Pinpoint the cell where the given text exists, returning its [x, y] midpoint coordinate. 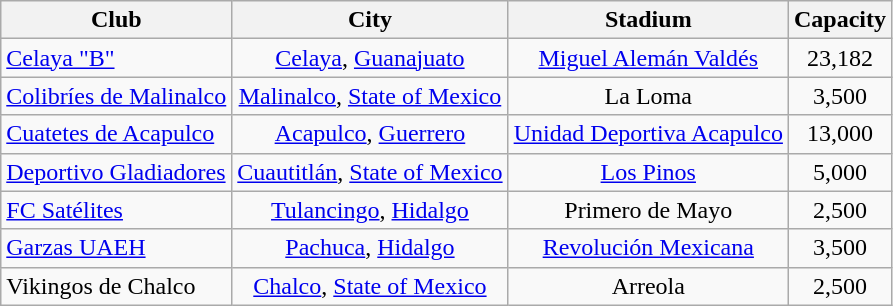
13,000 [840, 134]
Revolución Mexicana [648, 248]
5,000 [840, 172]
Garzas UAEH [116, 248]
Acapulco, Guerrero [370, 134]
Colibríes de Malinalco [116, 96]
Cuautitlán, State of Mexico [370, 172]
Capacity [840, 20]
23,182 [840, 58]
Celaya, Guanajuato [370, 58]
Arreola [648, 286]
Los Pinos [648, 172]
Pachuca, Hidalgo [370, 248]
City [370, 20]
Malinalco, State of Mexico [370, 96]
Chalco, State of Mexico [370, 286]
Tulancingo, Hidalgo [370, 210]
Vikingos de Chalco [116, 286]
Primero de Mayo [648, 210]
Celaya "B" [116, 58]
Deportivo Gladiadores [116, 172]
Club [116, 20]
La Loma [648, 96]
Unidad Deportiva Acapulco [648, 134]
Stadium [648, 20]
Cuatetes de Acapulco [116, 134]
FC Satélites [116, 210]
Miguel Alemán Valdés [648, 58]
